Search for the cell housing the specified text and yield its (x, y) center coordinate. 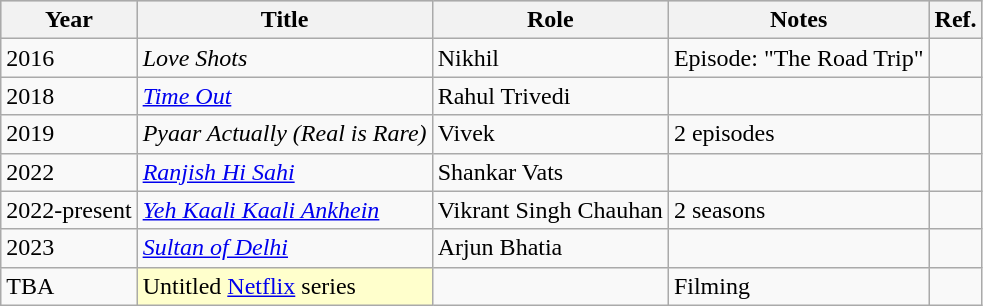
Yeh Kaali Kaali Ankhein (284, 210)
Arjun Bhatia (550, 248)
Sultan of Delhi (284, 248)
Title (284, 20)
Rahul Trivedi (550, 96)
Role (550, 20)
Love Shots (284, 58)
Shankar Vats (550, 172)
Untitled Netflix series (284, 286)
Ranjish Hi Sahi (284, 172)
2016 (69, 58)
Filming (798, 286)
Episode: "The Road Trip" (798, 58)
Vivek (550, 134)
2 episodes (798, 134)
Vikrant Singh Chauhan (550, 210)
2 seasons (798, 210)
Year (69, 20)
Notes (798, 20)
2022-present (69, 210)
Nikhil (550, 58)
TBA (69, 286)
2022 (69, 172)
Time Out (284, 96)
2018 (69, 96)
2019 (69, 134)
2023 (69, 248)
Pyaar Actually (Real is Rare) (284, 134)
Ref. (956, 20)
